Identify which cell holds the provided text, then report its (x, y) central coordinate. 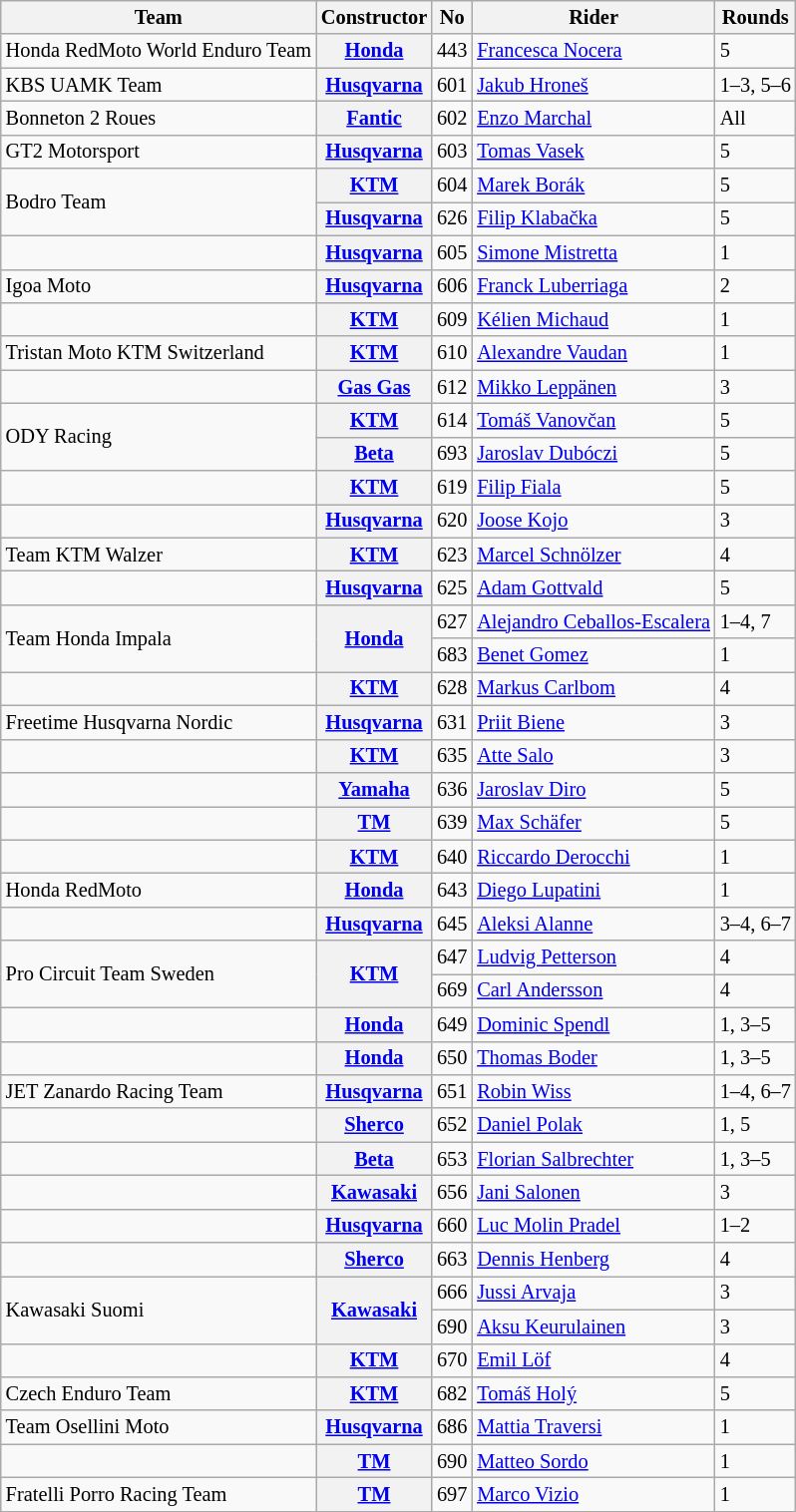
Yamaha (374, 789)
Alejandro Ceballos-Escalera (593, 621)
Dominic Spendl (593, 1024)
Carl Andersson (593, 990)
No (452, 17)
663 (452, 1260)
Robin Wiss (593, 1091)
Emil Löf (593, 1360)
650 (452, 1058)
Rounds (756, 17)
1–4, 6–7 (756, 1091)
640 (452, 857)
Mikko Leppänen (593, 387)
670 (452, 1360)
Atte Salo (593, 756)
1–4, 7 (756, 621)
Tomáš Vanovčan (593, 420)
1, 5 (756, 1125)
653 (452, 1159)
628 (452, 688)
Tomáš Holý (593, 1393)
666 (452, 1293)
602 (452, 118)
636 (452, 789)
Max Schäfer (593, 823)
1–2 (756, 1226)
Gas Gas (374, 387)
626 (452, 218)
669 (452, 990)
Jani Salonen (593, 1192)
Riccardo Derocchi (593, 857)
Dennis Henberg (593, 1260)
Priit Biene (593, 722)
619 (452, 488)
Benet Gomez (593, 655)
Czech Enduro Team (159, 1393)
KBS UAMK Team (159, 85)
604 (452, 186)
643 (452, 890)
Team Osellini Moto (159, 1427)
ODY Racing (159, 437)
Filip Klabačka (593, 218)
Filip Fiala (593, 488)
443 (452, 51)
Francesca Nocera (593, 51)
Tristan Moto KTM Switzerland (159, 353)
620 (452, 521)
645 (452, 924)
Constructor (374, 17)
Bonneton 2 Roues (159, 118)
Marco Vizio (593, 1494)
Joose Kojo (593, 521)
612 (452, 387)
Marcel Schnölzer (593, 555)
647 (452, 957)
639 (452, 823)
JET Zanardo Racing Team (159, 1091)
Franck Luberriaga (593, 286)
Luc Molin Pradel (593, 1226)
Jussi Arvaja (593, 1293)
635 (452, 756)
605 (452, 252)
Honda RedMoto World Enduro Team (159, 51)
649 (452, 1024)
Ludvig Petterson (593, 957)
606 (452, 286)
610 (452, 353)
Fratelli Porro Racing Team (159, 1494)
697 (452, 1494)
3–4, 6–7 (756, 924)
Kawasaki Suomi (159, 1309)
625 (452, 587)
682 (452, 1393)
660 (452, 1226)
All (756, 118)
2 (756, 286)
Igoa Moto (159, 286)
Marek Borák (593, 186)
Daniel Polak (593, 1125)
Aksu Keurulainen (593, 1326)
Jaroslav Diro (593, 789)
1–3, 5–6 (756, 85)
Team (159, 17)
Bodro Team (159, 201)
693 (452, 454)
Diego Lupatini (593, 890)
651 (452, 1091)
Fantic (374, 118)
623 (452, 555)
631 (452, 722)
Markus Carlbom (593, 688)
652 (452, 1125)
601 (452, 85)
Rider (593, 17)
Simone Mistretta (593, 252)
Enzo Marchal (593, 118)
Alexandre Vaudan (593, 353)
Kélien Michaud (593, 319)
Mattia Traversi (593, 1427)
656 (452, 1192)
609 (452, 319)
627 (452, 621)
Team KTM Walzer (159, 555)
Pro Circuit Team Sweden (159, 973)
683 (452, 655)
686 (452, 1427)
Aleksi Alanne (593, 924)
603 (452, 152)
Florian Salbrechter (593, 1159)
Jaroslav Dubóczi (593, 454)
Adam Gottvald (593, 587)
Matteo Sordo (593, 1461)
Jakub Hroneš (593, 85)
614 (452, 420)
GT2 Motorsport (159, 152)
Tomas Vasek (593, 152)
Thomas Boder (593, 1058)
Team Honda Impala (159, 638)
Honda RedMoto (159, 890)
Freetime Husqvarna Nordic (159, 722)
